Determine the [X, Y] coordinate at the center of the cell enclosing the given text.  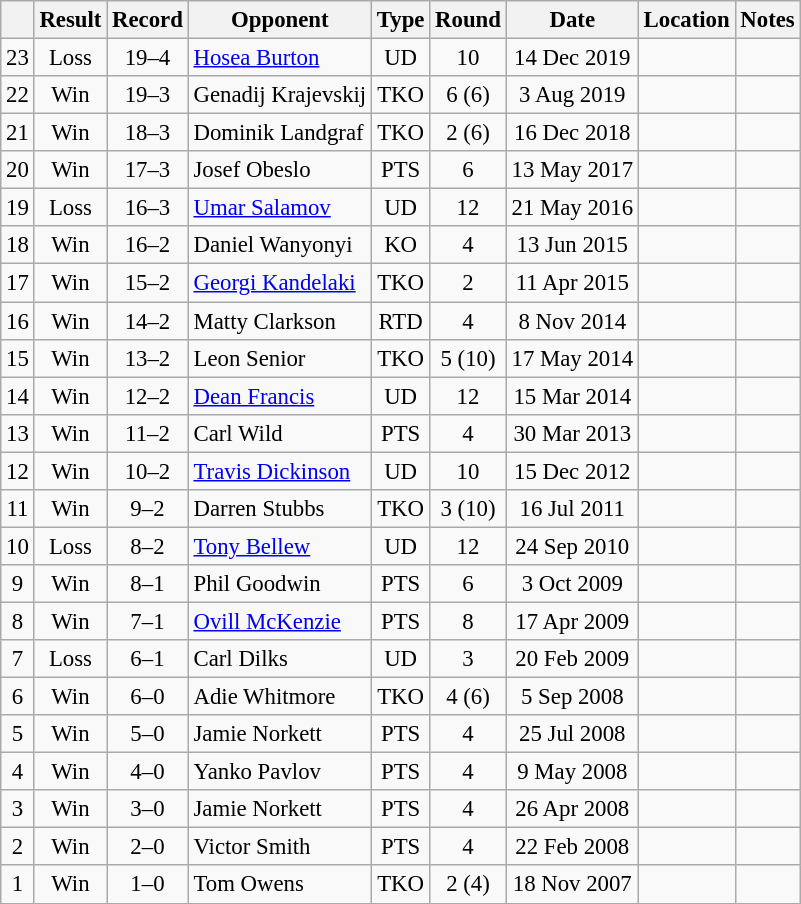
22 [18, 95]
3 Oct 2009 [572, 584]
16 Dec 2018 [572, 133]
12–2 [148, 396]
9–2 [148, 509]
4 (6) [468, 697]
Travis Dickinson [280, 471]
Phil Goodwin [280, 584]
1–0 [148, 885]
8–2 [148, 546]
Darren Stubbs [280, 509]
26 Apr 2008 [572, 809]
Daniel Wanyonyi [280, 245]
Record [148, 20]
19 [18, 208]
Notes [768, 20]
13–2 [148, 358]
11 [18, 509]
14 Dec 2019 [572, 58]
7–1 [148, 621]
4–0 [148, 772]
18–3 [148, 133]
5 Sep 2008 [572, 697]
23 [18, 58]
Adie Whitmore [280, 697]
13 May 2017 [572, 170]
22 Feb 2008 [572, 847]
25 Jul 2008 [572, 734]
19–4 [148, 58]
Genadij Krajevskij [280, 95]
7 [18, 659]
15 Dec 2012 [572, 471]
3 Aug 2019 [572, 95]
2–0 [148, 847]
17 Apr 2009 [572, 621]
8–1 [148, 584]
5–0 [148, 734]
Yanko Pavlov [280, 772]
Josef Obeslo [280, 170]
3–0 [148, 809]
17–3 [148, 170]
Hosea Burton [280, 58]
20 [18, 170]
17 May 2014 [572, 358]
9 May 2008 [572, 772]
Tony Bellew [280, 546]
Georgi Kandelaki [280, 283]
11–2 [148, 433]
15–2 [148, 283]
30 Mar 2013 [572, 433]
9 [18, 584]
18 [18, 245]
16 [18, 321]
21 May 2016 [572, 208]
16–2 [148, 245]
Leon Senior [280, 358]
Opponent [280, 20]
Carl Dilks [280, 659]
2 (6) [468, 133]
Result [70, 20]
21 [18, 133]
20 Feb 2009 [572, 659]
Round [468, 20]
19–3 [148, 95]
14 [18, 396]
5 (10) [468, 358]
Location [686, 20]
2 (4) [468, 885]
10–2 [148, 471]
8 Nov 2014 [572, 321]
Ovill McKenzie [280, 621]
13 Jun 2015 [572, 245]
5 [18, 734]
1 [18, 885]
15 Mar 2014 [572, 396]
16–3 [148, 208]
Matty Clarkson [280, 321]
3 (10) [468, 509]
Type [400, 20]
16 Jul 2011 [572, 509]
13 [18, 433]
Date [572, 20]
Tom Owens [280, 885]
Dominik Landgraf [280, 133]
Dean Francis [280, 396]
15 [18, 358]
Victor Smith [280, 847]
Carl Wild [280, 433]
KO [400, 245]
RTD [400, 321]
11 Apr 2015 [572, 283]
Umar Salamov [280, 208]
17 [18, 283]
6–1 [148, 659]
18 Nov 2007 [572, 885]
6–0 [148, 697]
14–2 [148, 321]
6 (6) [468, 95]
24 Sep 2010 [572, 546]
